Output the (X, Y) coordinate of the center of the cell containing the given text.  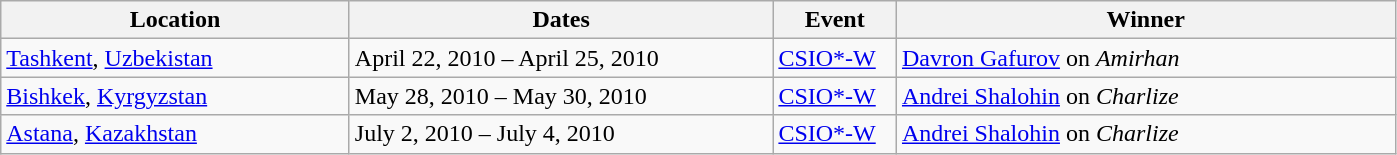
Tashkent, Uzbekistan (176, 58)
May 28, 2010 – May 30, 2010 (561, 96)
Dates (561, 20)
Event (835, 20)
Bishkek, Kyrgyzstan (176, 96)
Davron Gafurov on Amirhan (1146, 58)
July 2, 2010 – July 4, 2010 (561, 134)
Astana, Kazakhstan (176, 134)
Winner (1146, 20)
April 22, 2010 – April 25, 2010 (561, 58)
Location (176, 20)
